For the text-containing cell, return its midpoint in [x, y] coordinate format. 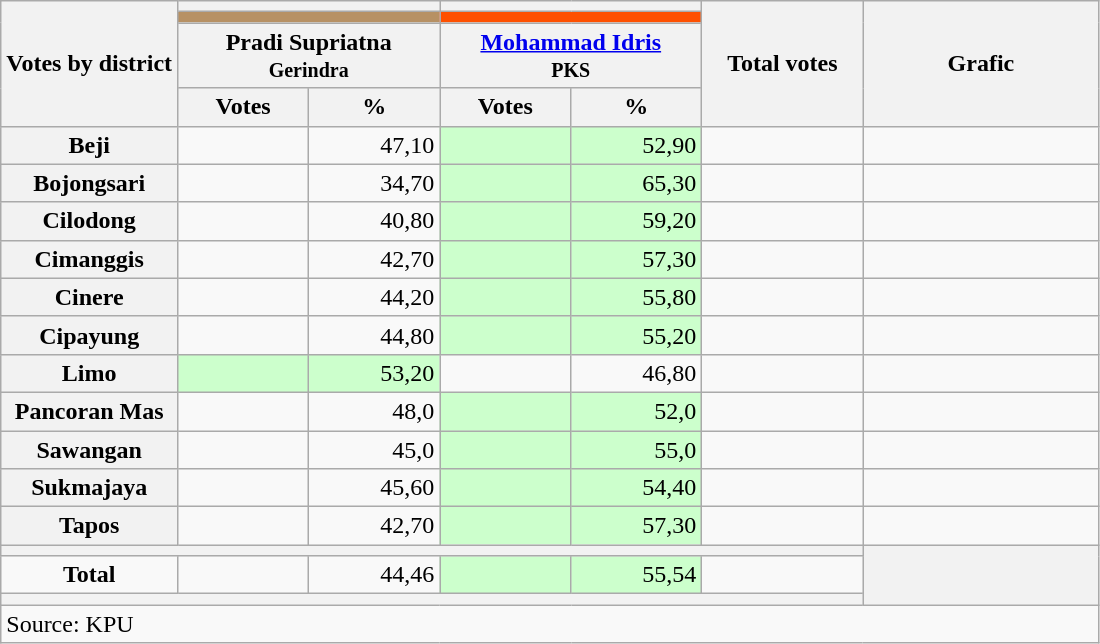
Sawangan [90, 449]
45,60 [374, 488]
Cipayung [90, 335]
47,10 [374, 145]
55,80 [636, 297]
45,0 [374, 449]
44,46 [374, 575]
Sukmajaya [90, 488]
44,80 [374, 335]
Pancoran Mas [90, 411]
54,40 [636, 488]
55,0 [636, 449]
Source: KPU [550, 624]
Cinere [90, 297]
Cilodong [90, 221]
Beji [90, 145]
46,80 [636, 373]
Total [90, 575]
Pradi SupriatnaGerindra [309, 56]
40,80 [374, 221]
Total votes [782, 64]
Bojongsari [90, 183]
34,70 [374, 183]
Votes by district [90, 64]
48,0 [374, 411]
Mohammad IdrisPKS [571, 56]
52,0 [636, 411]
65,30 [636, 183]
53,20 [374, 373]
55,20 [636, 335]
52,90 [636, 145]
44,20 [374, 297]
55,54 [636, 575]
Limo [90, 373]
Tapos [90, 526]
Cimanggis [90, 259]
59,20 [636, 221]
Grafic [981, 64]
